For the text-containing cell, return its midpoint in (x, y) coordinate format. 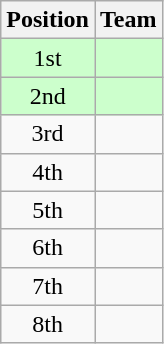
Position (48, 20)
1st (48, 58)
8th (48, 324)
3rd (48, 134)
5th (48, 210)
2nd (48, 96)
Team (128, 20)
6th (48, 248)
7th (48, 286)
4th (48, 172)
